Output the (x, y) coordinate of the center of the cell containing the given text.  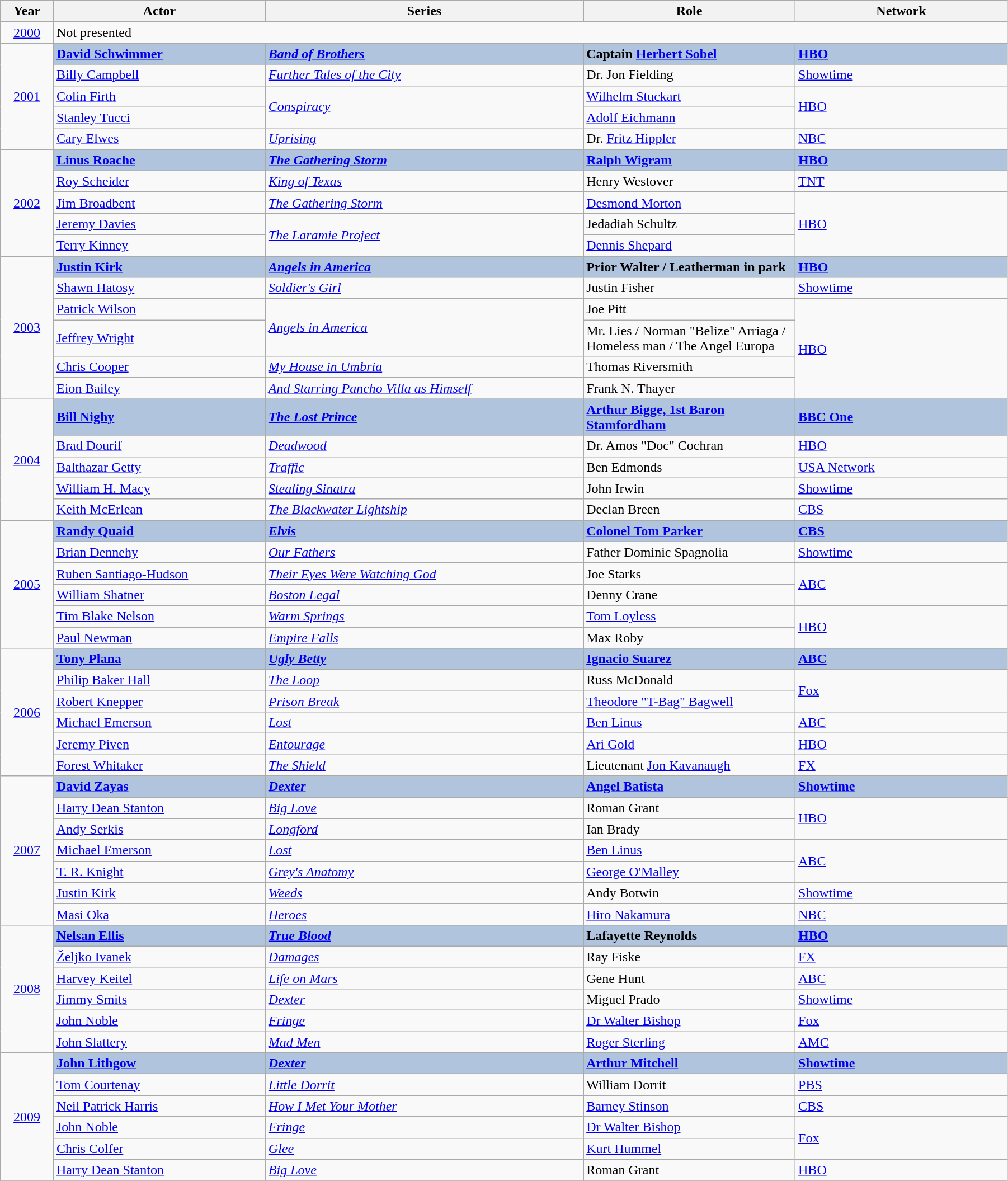
Philip Baker Hall (159, 680)
Not presented (530, 32)
Adolf Eichmann (689, 117)
Damages (424, 957)
The Laramie Project (424, 234)
2009 (27, 1117)
2004 (27, 460)
Jeffrey Wright (159, 338)
The Loop (424, 680)
Actor (159, 11)
Conspiracy (424, 107)
Justin Fisher (689, 288)
Desmond Morton (689, 203)
2000 (27, 32)
Robert Knepper (159, 702)
BBC One (902, 417)
T. R. Knight (159, 872)
Angel Batista (689, 787)
My House in Umbria (424, 367)
Tim Blake Nelson (159, 616)
Soldier's Girl (424, 288)
Tom Courtenay (159, 1085)
Ben Edmonds (689, 467)
Ian Brady (689, 829)
Ignacio Suarez (689, 659)
Terry Kinney (159, 245)
Bill Nighy (159, 417)
Ray Fiske (689, 957)
Ari Gold (689, 744)
Series (424, 11)
2002 (27, 203)
Shawn Hatosy (159, 288)
Stanley Tucci (159, 117)
Colonel Tom Parker (689, 531)
Year (27, 11)
Lafayette Reynolds (689, 935)
Kurt Hummel (689, 1149)
Mr. Lies / Norman "Belize" Arriaga / Homeless man / The Angel Europa (689, 338)
2005 (27, 584)
Hiro Nakamura (689, 914)
Balthazar Getty (159, 467)
Weeds (424, 893)
Boston Legal (424, 595)
Neil Patrick Harris (159, 1106)
William H. Macy (159, 488)
John Slattery (159, 1042)
Little Dorrit (424, 1085)
Barney Stinson (689, 1106)
Forest Whitaker (159, 765)
Ruben Santiago-Hudson (159, 573)
Jeremy Davies (159, 224)
True Blood (424, 935)
Masi Oka (159, 914)
Brad Dourif (159, 446)
TNT (902, 181)
Dr. Jon Fielding (689, 75)
Joe Starks (689, 573)
David Schwimmer (159, 54)
Longford (424, 829)
Father Dominic Spagnolia (689, 552)
Dr. Amos "Doc" Cochran (689, 446)
William Shatner (159, 595)
Our Fathers (424, 552)
Network (902, 11)
Further Tales of the City (424, 75)
Chris Colfer (159, 1149)
Brian Dennehy (159, 552)
2007 (27, 850)
2006 (27, 712)
Deadwood (424, 446)
Ralph Wigram (689, 160)
Thomas Riversmith (689, 367)
Harvey Keitel (159, 978)
Henry Westover (689, 181)
PBS (902, 1085)
Dennis Shepard (689, 245)
William Dorrit (689, 1085)
George O'Malley (689, 872)
Band of Brothers (424, 54)
Role (689, 11)
USA Network (902, 467)
Roy Scheider (159, 181)
Andy Botwin (689, 893)
The Shield (424, 765)
Empire Falls (424, 637)
Frank N. Thayer (689, 388)
Andy Serkis (159, 829)
2003 (27, 328)
Gene Hunt (689, 978)
Paul Newman (159, 637)
The Lost Prince (424, 417)
Cary Elwes (159, 139)
Jeremy Piven (159, 744)
AMC (902, 1042)
Keith McErlean (159, 510)
Miguel Prado (689, 1000)
Traffic (424, 467)
Russ McDonald (689, 680)
And Starring Pancho Villa as Himself (424, 388)
Lieutenant Jon Kavanaugh (689, 765)
Randy Quaid (159, 531)
2008 (27, 989)
Mad Men (424, 1042)
Elvis (424, 531)
Chris Cooper (159, 367)
Jim Broadbent (159, 203)
How I Met Your Mother (424, 1106)
Their Eyes Were Watching God (424, 573)
Captain Herbert Sobel (689, 54)
Glee (424, 1149)
Colin Firth (159, 96)
Linus Roache (159, 160)
Theodore "T-Bag" Bagwell (689, 702)
2001 (27, 96)
Eion Bailey (159, 388)
Warm Springs (424, 616)
David Zayas (159, 787)
Arthur Mitchell (689, 1064)
Tom Loyless (689, 616)
Željko Ivanek (159, 957)
Tony Plana (159, 659)
Nelsan Ellis (159, 935)
Entourage (424, 744)
Jedadiah Schultz (689, 224)
Uprising (424, 139)
King of Texas (424, 181)
Prison Break (424, 702)
Billy Campbell (159, 75)
Denny Crane (689, 595)
Wilhelm Stuckart (689, 96)
Joe Pitt (689, 309)
Life on Mars (424, 978)
The Blackwater Lightship (424, 510)
Roger Sterling (689, 1042)
Dr. Fritz Hippler (689, 139)
John Lithgow (159, 1064)
Patrick Wilson (159, 309)
Grey's Anatomy (424, 872)
Max Roby (689, 637)
Stealing Sinatra (424, 488)
Jimmy Smits (159, 1000)
Ugly Betty (424, 659)
Declan Breen (689, 510)
Prior Walter / Leatherman in park (689, 267)
John Irwin (689, 488)
Heroes (424, 914)
Arthur Bigge, 1st Baron Stamfordham (689, 417)
